Scan for the cell matching the given text and deliver its [x, y] coordinate at center. 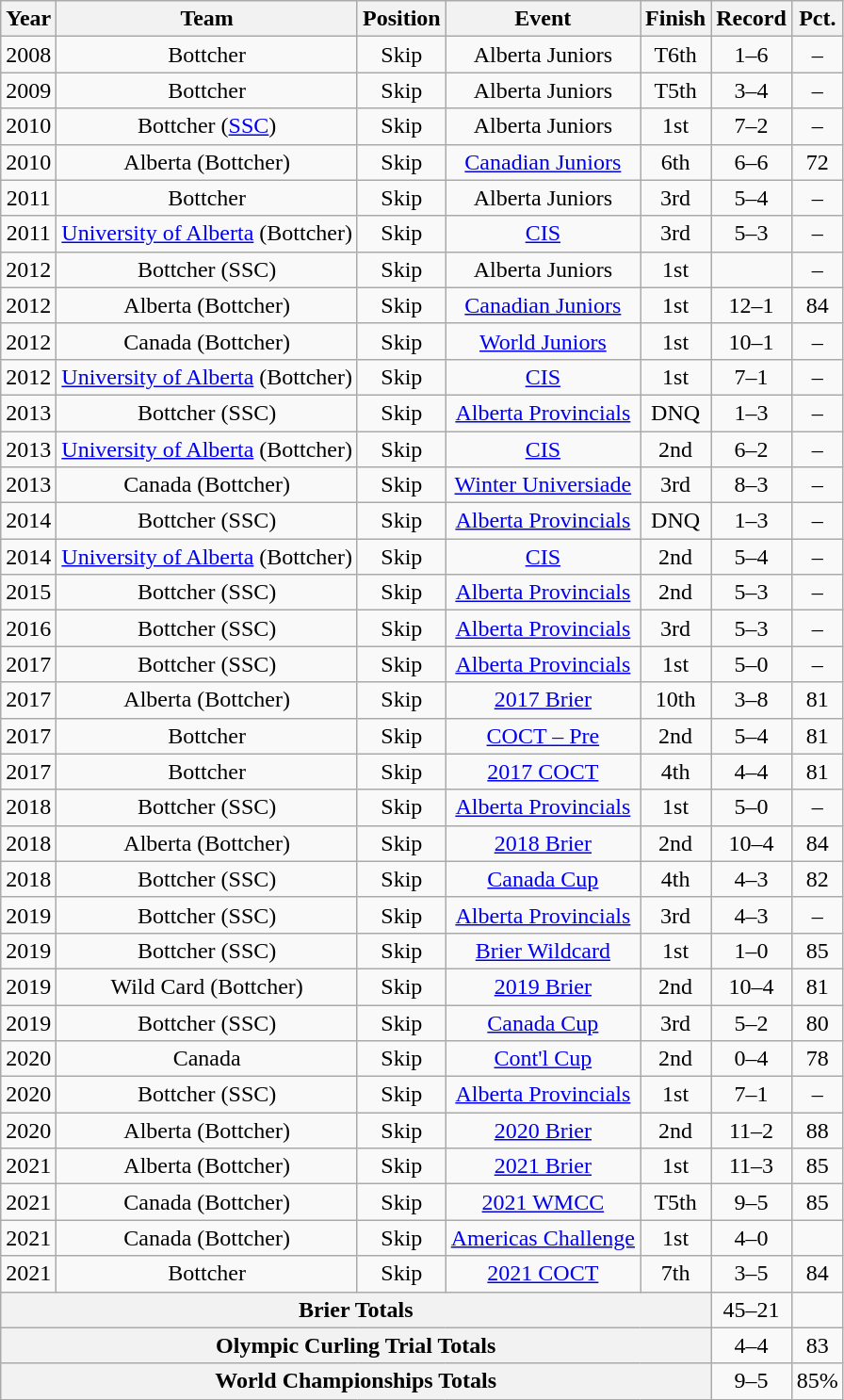
Event [543, 19]
88 [818, 1131]
2018 Brier [543, 843]
78 [818, 1059]
83 [818, 1345]
80 [818, 1022]
7th [676, 1274]
2019 Brier [543, 986]
World Juniors [543, 341]
5–2 [752, 1022]
2017 COCT [543, 772]
T6th [676, 55]
3–5 [752, 1274]
82 [818, 879]
10–1 [752, 341]
3–8 [752, 700]
Canada [207, 1059]
2015 [28, 593]
Finish [676, 19]
12–1 [752, 305]
World Championships Totals [356, 1381]
0–4 [752, 1059]
Pct. [818, 19]
11–3 [752, 1166]
Cont'l Cup [543, 1059]
Record [752, 19]
2021 COCT [543, 1274]
11–2 [752, 1131]
Wild Card (Bottcher) [207, 986]
Brier Totals [356, 1310]
2021 WMCC [543, 1202]
2021 Brier [543, 1166]
1–0 [752, 951]
3–4 [752, 90]
Year [28, 19]
Team [207, 19]
Position [401, 19]
Brier Wildcard [543, 951]
7–2 [752, 126]
Winter Universiade [543, 485]
Olympic Curling Trial Totals [356, 1345]
2020 Brier [543, 1131]
COCT – Pre [543, 736]
10th [676, 700]
6–6 [752, 162]
85% [818, 1381]
72 [818, 162]
6th [676, 162]
4–0 [752, 1238]
2009 [28, 90]
1–6 [752, 55]
2017 Brier [543, 700]
6–2 [752, 449]
45–21 [752, 1310]
2016 [28, 628]
Americas Challenge [543, 1238]
8–3 [752, 485]
2008 [28, 55]
